Output the [x, y] coordinate of the center of the cell containing the given text.  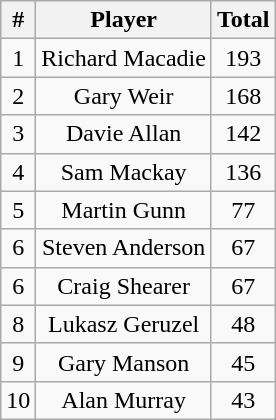
3 [18, 134]
Martin Gunn [124, 210]
9 [18, 362]
4 [18, 172]
Lukasz Geruzel [124, 324]
142 [243, 134]
168 [243, 96]
Davie Allan [124, 134]
8 [18, 324]
10 [18, 400]
2 [18, 96]
Sam Mackay [124, 172]
77 [243, 210]
# [18, 20]
Craig Shearer [124, 286]
193 [243, 58]
136 [243, 172]
Richard Macadie [124, 58]
Steven Anderson [124, 248]
Gary Weir [124, 96]
45 [243, 362]
48 [243, 324]
Alan Murray [124, 400]
Player [124, 20]
5 [18, 210]
Total [243, 20]
Gary Manson [124, 362]
1 [18, 58]
43 [243, 400]
